Detect which cell encompasses the target text, then output its [X, Y] center coordinate. 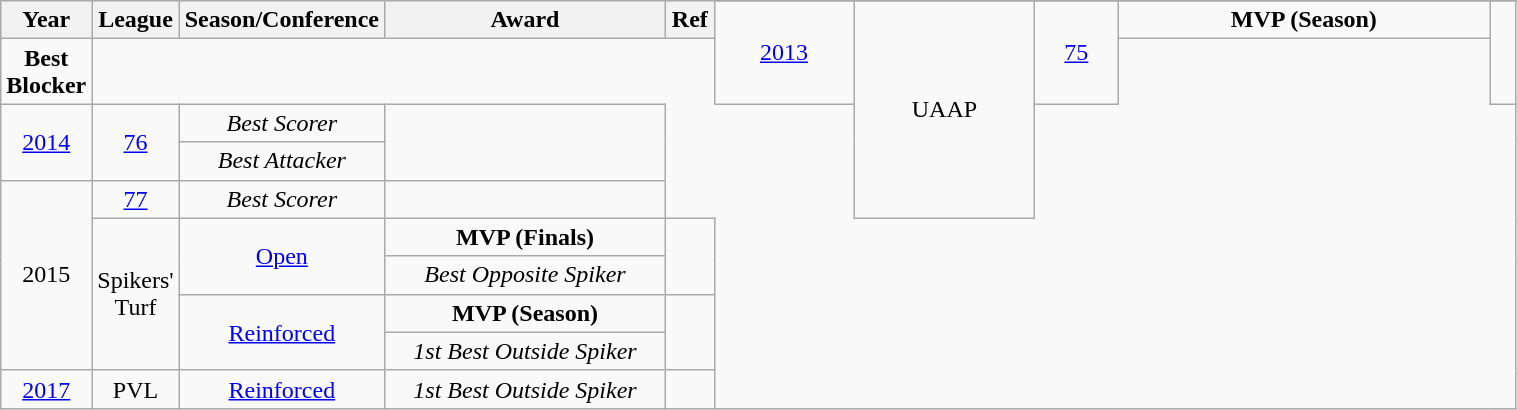
League [136, 20]
Open [282, 256]
Best Opposite Spiker [524, 275]
2015 [46, 275]
Award [524, 20]
PVL [136, 389]
2013 [784, 52]
Best Attacker [282, 161]
Spikers' Turf [136, 294]
Best Blocker [46, 72]
2014 [46, 142]
MVP (Finals) [524, 237]
76 [136, 142]
Ref [690, 20]
77 [136, 199]
UAAP [944, 110]
2017 [46, 389]
75 [1076, 52]
Season/Conference [282, 20]
Year [46, 20]
